Extract the [X, Y] coordinate from the center of the cell holding the provided text.  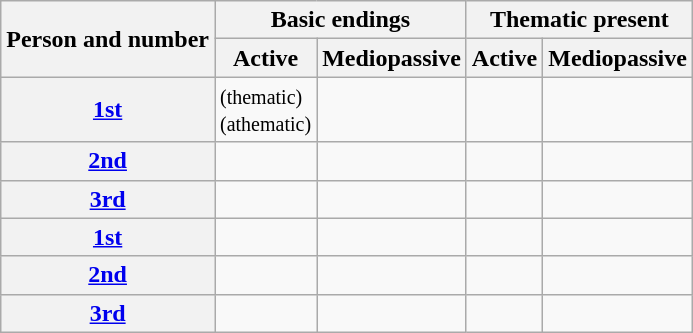
Thematic present [579, 20]
Person and number [108, 39]
Basic endings [340, 20]
(thematic) (athematic) [265, 110]
